Capture the cell that displays the provided text and extract its (X, Y) central coordinate. 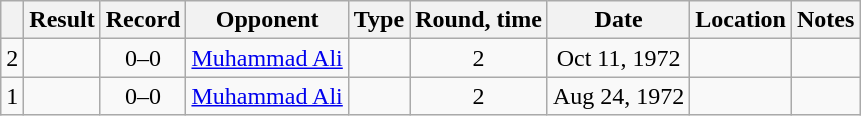
1 (12, 96)
Oct 11, 1972 (618, 58)
Date (618, 20)
Opponent (267, 20)
Aug 24, 1972 (618, 96)
Round, time (479, 20)
Record (143, 20)
Notes (826, 20)
Result (62, 20)
Type (378, 20)
Location (741, 20)
